Output the (x, y) coordinate of the center of the cell containing the given text.  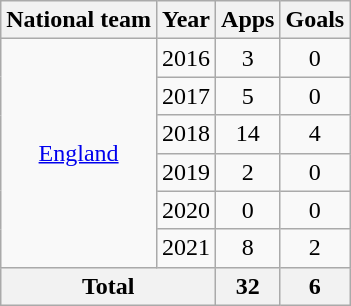
14 (248, 134)
32 (248, 286)
8 (248, 248)
Apps (248, 20)
2021 (186, 248)
2016 (186, 58)
5 (248, 96)
Goals (315, 20)
Year (186, 20)
National team (79, 20)
6 (315, 286)
2020 (186, 210)
2018 (186, 134)
England (79, 153)
Total (108, 286)
3 (248, 58)
2017 (186, 96)
2019 (186, 172)
4 (315, 134)
